Find where the given text appears and provide that cell's center as [X, Y] coordinate. 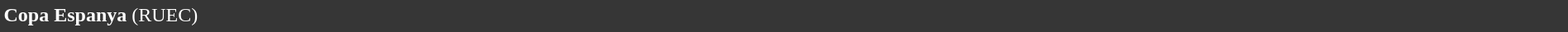
Copa Espanya (RUEC) [784, 15]
